From the cell containing the given text, extract its center point as (x, y) coordinate. 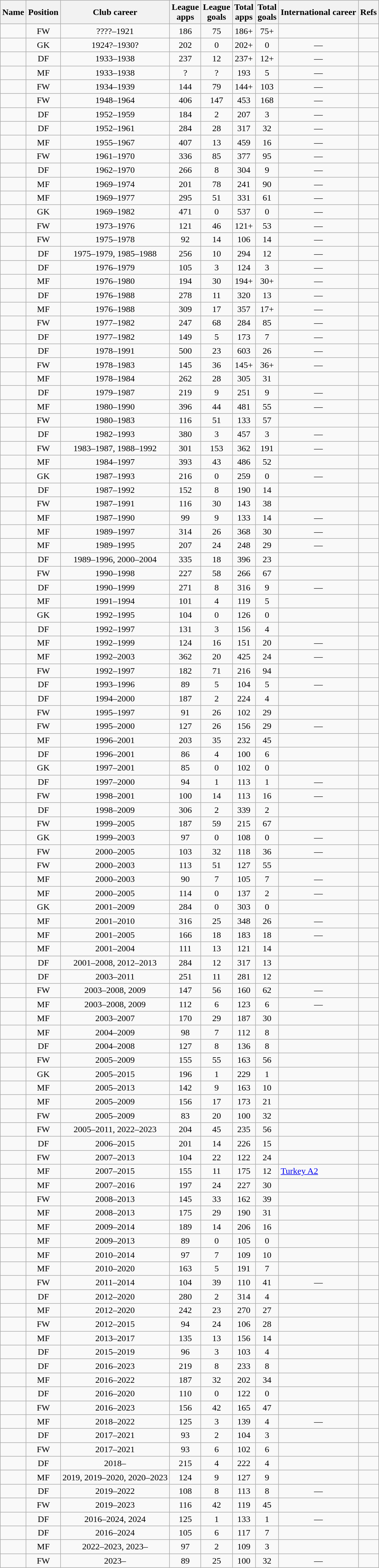
????–1921 (115, 31)
2004–2009 (115, 1032)
68 (217, 323)
2009–2013 (115, 1241)
186 (185, 31)
459 (244, 142)
242 (185, 1310)
2007–2015 (115, 1171)
139 (244, 1422)
1973–1976 (115, 226)
256 (185, 254)
86 (185, 754)
2016–2020 (115, 1394)
Refs (368, 12)
1995–2000 (115, 726)
53 (267, 226)
1978–1984 (115, 378)
1989–1997 (115, 532)
295 (185, 198)
271 (185, 587)
52 (267, 462)
46 (217, 226)
33 (217, 1199)
184 (185, 114)
1995–1997 (115, 712)
2004–2008 (115, 1046)
270 (244, 1310)
393 (185, 462)
1976–1979 (115, 267)
301 (185, 448)
111 (185, 949)
229 (244, 1074)
2001–2008, 2012–2013 (115, 963)
91 (185, 712)
206 (244, 1227)
95 (267, 156)
189 (185, 1227)
2001–2010 (115, 921)
481 (244, 407)
121+ (244, 226)
1992–2003 (115, 657)
1976–1980 (115, 281)
2018–2022 (115, 1422)
241 (244, 184)
151 (244, 643)
306 (185, 810)
304 (244, 170)
471 (185, 212)
62 (267, 990)
Position (43, 12)
143 (244, 504)
226 (244, 1143)
152 (185, 490)
1983–1987, 1988–1992 (115, 448)
380 (185, 434)
2022–2023, 2023– (115, 1547)
603 (244, 351)
280 (185, 1297)
1962–1970 (115, 170)
1987–1991 (115, 504)
1989–1996, 2000–2004 (115, 559)
2010–2020 (115, 1268)
486 (244, 462)
75 (217, 31)
1990–1999 (115, 587)
222 (244, 1463)
123 (244, 1004)
2001–2009 (115, 907)
1998–2009 (115, 810)
235 (244, 1130)
2007–2016 (115, 1185)
2005–2011, 2022–2023 (115, 1130)
Totalgoals (267, 12)
2018– (115, 1463)
2016–2024 (115, 1533)
278 (185, 295)
182 (185, 671)
202+ (244, 45)
1952–1959 (115, 114)
1979–1987 (115, 392)
126 (244, 615)
457 (244, 434)
114 (185, 893)
27 (267, 1310)
98 (185, 1032)
2023– (115, 1561)
309 (185, 309)
1987–1993 (115, 476)
22 (217, 1157)
1934–1939 (115, 87)
1948–1964 (115, 100)
1975–1978 (115, 240)
425 (244, 657)
165 (244, 1408)
281 (244, 977)
331 (244, 198)
2013–2017 (115, 1338)
1969–1974 (115, 184)
1969–1982 (115, 212)
118 (244, 852)
15 (267, 1143)
2009–2014 (115, 1227)
1980–1983 (115, 420)
Club career (115, 12)
160 (244, 990)
170 (185, 1018)
1987–1990 (115, 518)
168 (267, 100)
259 (244, 476)
2016–2024, 2024 (115, 1519)
232 (244, 740)
1978–1983 (115, 365)
12+ (267, 59)
348 (244, 921)
1997–2001 (115, 768)
1991–1994 (115, 601)
237 (185, 59)
186+ (244, 31)
2006–2015 (115, 1143)
17+ (267, 309)
2005–2015 (115, 1074)
142 (185, 1088)
1990–1998 (115, 573)
377 (244, 156)
137 (244, 893)
144+ (244, 87)
305 (244, 378)
248 (244, 545)
1984–1997 (115, 462)
131 (185, 629)
1999–2003 (115, 837)
79 (217, 87)
Leaguegoals (217, 12)
1980–1990 (115, 407)
197 (185, 1185)
453 (244, 100)
183 (244, 935)
193 (244, 73)
194 (185, 281)
1992–1995 (115, 615)
1997–2000 (115, 782)
1987–1992 (115, 490)
2003–2011 (115, 977)
1999–2005 (115, 823)
41 (267, 1282)
237+ (244, 59)
357 (244, 309)
1989–1995 (115, 545)
2010–2014 (115, 1255)
1961–1970 (115, 156)
Turkey A2 (318, 1171)
2015–2019 (115, 1352)
61 (267, 198)
1955–1967 (115, 142)
303 (244, 907)
153 (217, 448)
58 (217, 573)
224 (244, 699)
194+ (244, 281)
537 (244, 212)
International career (318, 12)
1998–2001 (115, 796)
1993–1996 (115, 685)
247 (185, 323)
75+ (267, 31)
2007–2013 (115, 1157)
47 (267, 1408)
43 (217, 462)
203 (185, 740)
2011–2014 (115, 1282)
320 (244, 295)
38 (267, 504)
196 (185, 1074)
Totalapps (244, 12)
407 (185, 142)
30+ (267, 281)
92 (185, 240)
1924?–1930? (115, 45)
144 (185, 87)
83 (185, 1116)
34 (267, 1380)
136 (244, 1046)
36+ (267, 365)
2003–2007 (115, 1018)
368 (244, 532)
71 (217, 671)
336 (185, 156)
2001–2004 (115, 949)
233 (244, 1366)
1975–1979, 1985–1988 (115, 254)
162 (244, 1199)
294 (244, 254)
262 (185, 378)
204 (185, 1130)
2001–2005 (115, 935)
335 (185, 559)
59 (217, 823)
99 (185, 518)
2019, 2019–2020, 2020–2023 (115, 1477)
2019–2023 (115, 1505)
2019–2022 (115, 1491)
21 (267, 1102)
Leagueapps (185, 12)
1992–1999 (115, 643)
166 (185, 935)
2005–2013 (115, 1088)
2016–2022 (115, 1380)
1978–1991 (115, 351)
500 (185, 351)
149 (185, 337)
57 (267, 420)
Name (13, 12)
1994–2000 (115, 699)
135 (185, 1338)
117 (244, 1533)
35 (217, 740)
145+ (244, 365)
406 (185, 100)
1982–1993 (115, 434)
2012–2015 (115, 1324)
101 (185, 601)
1969–1977 (115, 198)
1952–1961 (115, 128)
78 (217, 184)
339 (244, 810)
96 (185, 1352)
44 (217, 407)
